Detect which cell encompasses the target text, then output its [x, y] center coordinate. 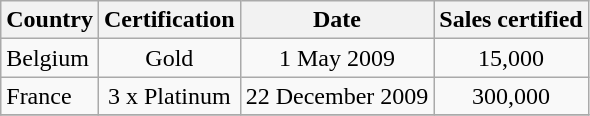
Date [337, 20]
15,000 [511, 58]
Certification [169, 20]
Gold [169, 58]
Belgium [50, 58]
1 May 2009 [337, 58]
3 x Platinum [169, 96]
22 December 2009 [337, 96]
Sales certified [511, 20]
300,000 [511, 96]
Country [50, 20]
France [50, 96]
